Return (x, y) of the center of cell containing provided text 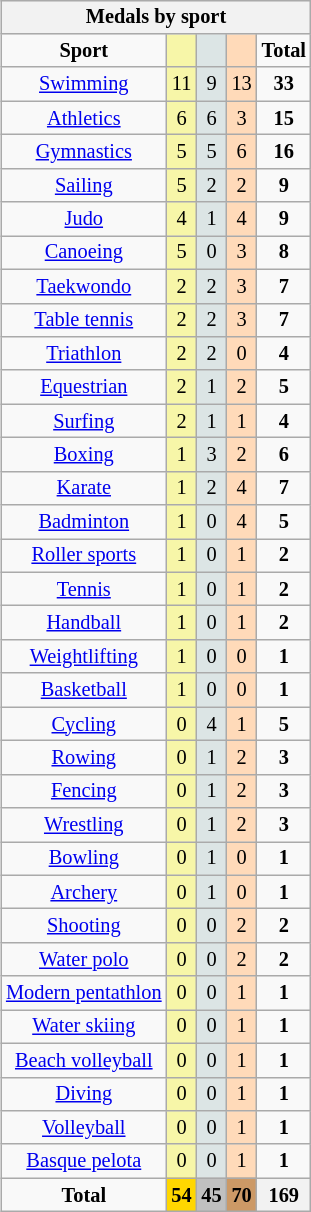
8 (284, 253)
Archery (84, 892)
Triathlon (84, 354)
Basque pelota (84, 1161)
Shooting (84, 926)
Roller sports (84, 556)
Boxing (84, 455)
Bowling (84, 859)
Volleyball (84, 1128)
Handball (84, 623)
Table tennis (84, 320)
Water polo (84, 960)
33 (284, 84)
Judo (84, 219)
54 (181, 1195)
Cycling (84, 724)
Rowing (84, 758)
Taekwondo (84, 286)
11 (181, 84)
Fencing (84, 791)
Badminton (84, 522)
Beach volleyball (84, 1060)
Surfing (84, 421)
16 (284, 152)
Basketball (84, 690)
Weightlifting (84, 657)
Wrestling (84, 825)
13 (242, 84)
45 (212, 1195)
169 (284, 1195)
Swimming (84, 84)
70 (242, 1195)
Sailing (84, 185)
Canoeing (84, 253)
Diving (84, 1094)
15 (284, 118)
Sport (84, 51)
Water skiing (84, 1027)
Karate (84, 488)
Modern pentathlon (84, 993)
Tennis (84, 589)
Gymnastics (84, 152)
Athletics (84, 118)
Medals by sport (156, 17)
Equestrian (84, 387)
